Provide the [x, y] coordinate of the cell's center where the given text is located.  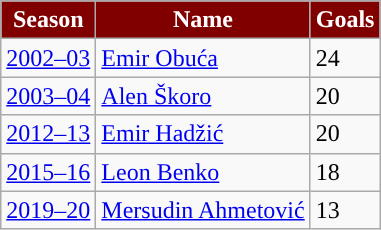
Mersudin Ahmetović [203, 210]
13 [345, 210]
Emir Obuća [203, 58]
2012–13 [48, 134]
2015–16 [48, 172]
Emir Hadžić [203, 134]
Name [203, 20]
2002–03 [48, 58]
Leon Benko [203, 172]
18 [345, 172]
2003–04 [48, 96]
Season [48, 20]
2019–20 [48, 210]
24 [345, 58]
Goals [345, 20]
Alen Škoro [203, 96]
